Identify which cell holds the provided text, then report its (X, Y) central coordinate. 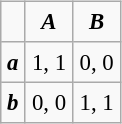
b (12, 103)
B (97, 22)
a (12, 62)
A (49, 22)
